Extract the (x, y) coordinate from the center of the cell holding the provided text.  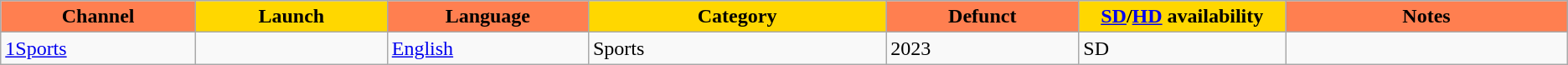
Language (487, 17)
Notes (1427, 17)
Channel (99, 17)
Defunct (983, 17)
2023 (983, 48)
English (487, 48)
SD/HD availability (1183, 17)
Sports (737, 48)
SD (1183, 48)
1Sports (99, 48)
Category (737, 17)
Launch (291, 17)
